Locate the cell with the specified text and output its (x, y) center coordinate. 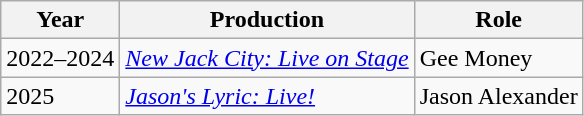
Role (498, 20)
Jason's Lyric: Live! (267, 96)
2022–2024 (60, 58)
2025 (60, 96)
Year (60, 20)
New Jack City: Live on Stage (267, 58)
Jason Alexander (498, 96)
Production (267, 20)
Gee Money (498, 58)
